From the cell containing the given text, extract its center point as [X, Y] coordinate. 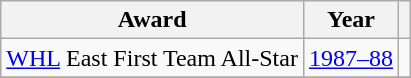
Year [350, 20]
WHL East First Team All-Star [152, 58]
Award [152, 20]
1987–88 [350, 58]
